Provide the (X, Y) coordinate of the cell's center where the given text is located.  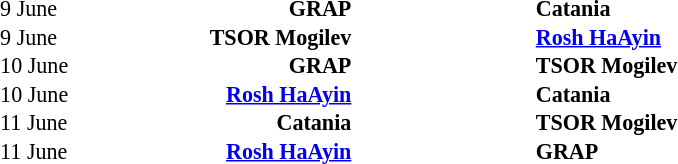
GRAP (232, 66)
Catania (232, 123)
TSOR Mogilev (232, 38)
Rosh HaAyin (232, 94)
